Determine the (x, y) coordinate at the center of the cell enclosing the given text.  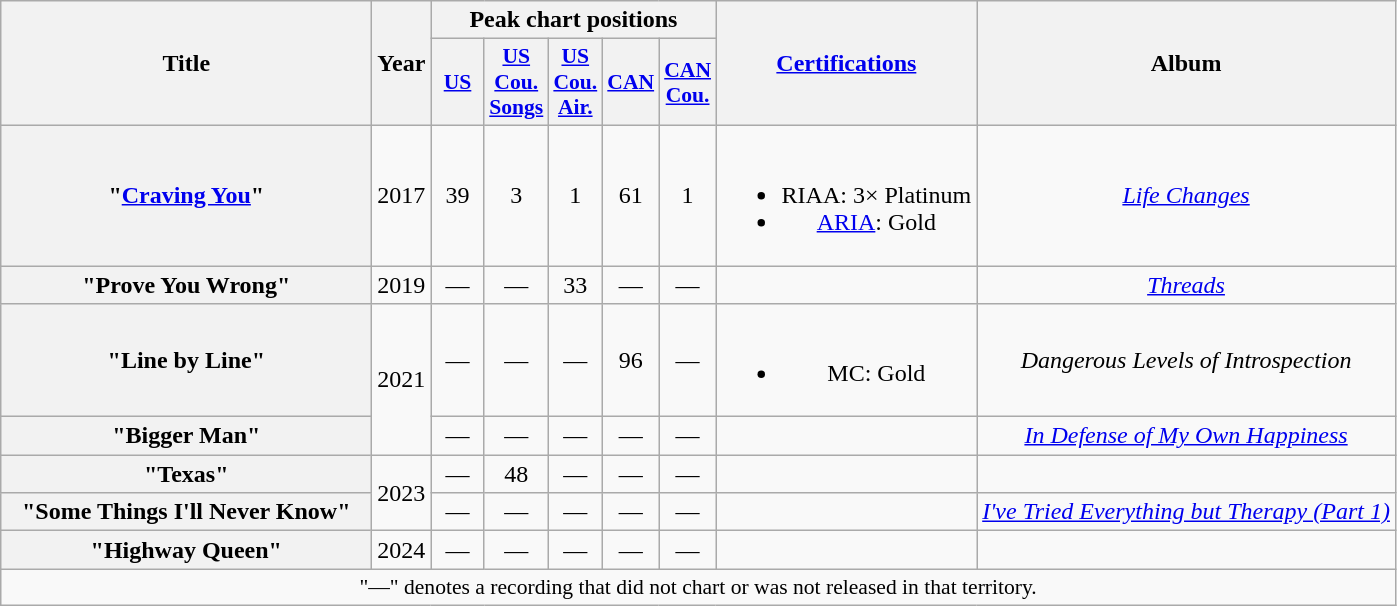
"Some Things I'll Never Know" (186, 512)
33 (575, 285)
RIAA: 3× PlatinumARIA: Gold (846, 195)
"Highway Queen" (186, 550)
US Cou.Air. (575, 82)
MC: Gold (846, 360)
2024 (402, 550)
"Prove You Wrong" (186, 285)
I've Tried Everything but Therapy (Part 1) (1186, 512)
In Defense of My Own Happiness (1186, 436)
US Cou.Songs (516, 82)
Peak chart positions (574, 20)
Dangerous Levels of Introspection (1186, 360)
"—" denotes a recording that did not chart or was not released in that territory. (698, 587)
2021 (402, 380)
"Craving You" (186, 195)
Year (402, 64)
"Bigger Man" (186, 436)
Album (1186, 64)
39 (458, 195)
2017 (402, 195)
Certifications (846, 64)
Threads (1186, 285)
"Line by Line" (186, 360)
"Texas" (186, 474)
Title (186, 64)
2023 (402, 493)
CAN (630, 82)
96 (630, 360)
3 (516, 195)
2019 (402, 285)
Life Changes (1186, 195)
CANCou. (688, 82)
48 (516, 474)
US (458, 82)
61 (630, 195)
